Return the (X, Y) coordinate for the center point of the cell that contains the specified text.  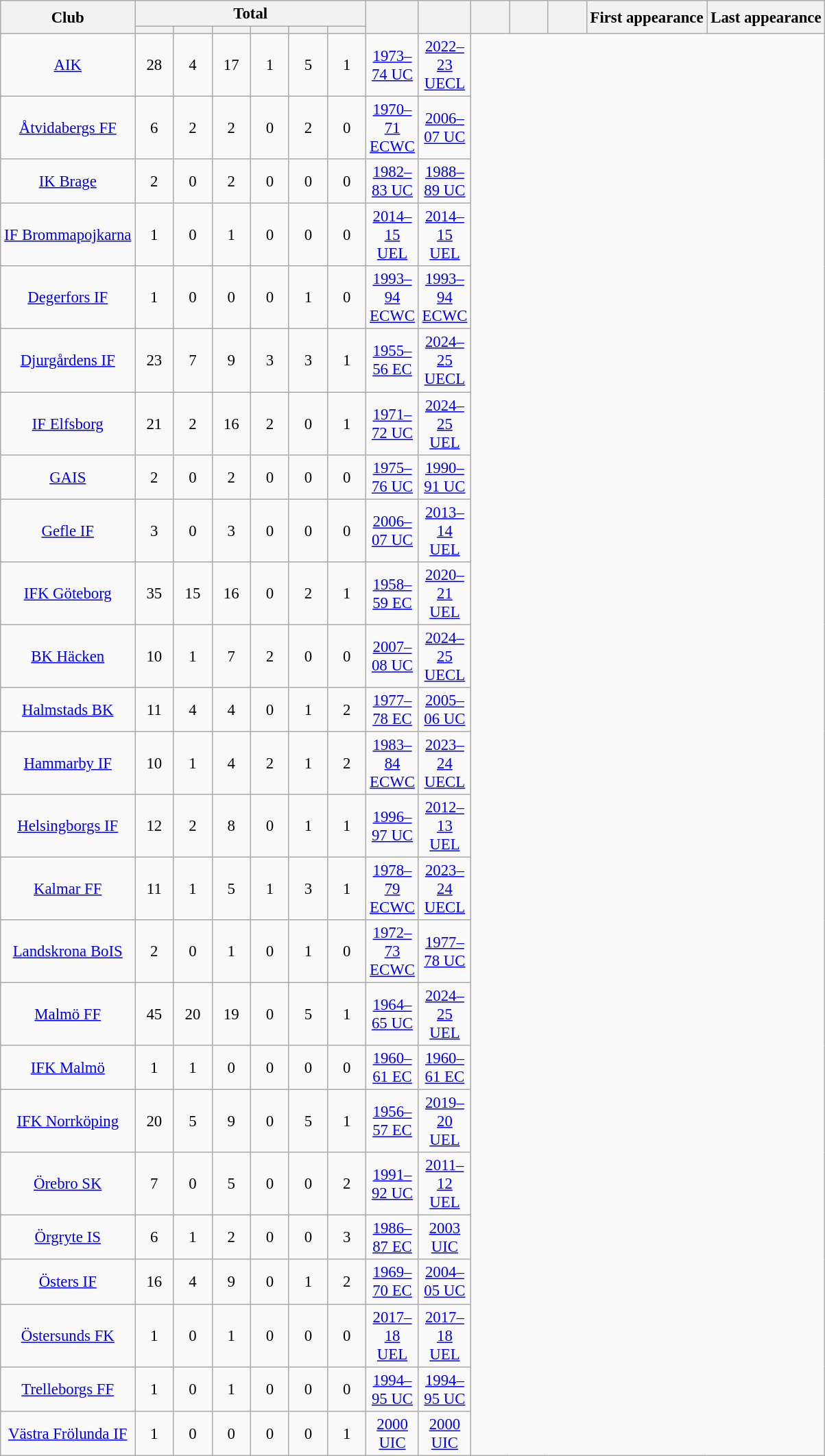
1978–79 ECWC (392, 888)
Last appearance (766, 17)
GAIS (68, 477)
BK Häcken (68, 656)
2005–06 UC (444, 710)
35 (154, 593)
1982–83 UC (392, 181)
Club (68, 17)
2020–21 UEL (444, 593)
2022–23 UECL (444, 65)
1977–78 EC (392, 710)
Örebro SK (68, 1184)
1990–91 UC (444, 477)
45 (154, 1015)
Hammarby IF (68, 763)
Total (251, 14)
1973–74 UC (392, 65)
21 (154, 424)
1991–92 UC (392, 1184)
1958–59 EC (392, 593)
1996–97 UC (392, 826)
1988–89 UC (444, 181)
IF Elfsborg (68, 424)
Östers IF (68, 1282)
Degerfors IF (68, 298)
Kalmar FF (68, 888)
1972–73 ECWC (392, 951)
19 (231, 1015)
1971–72 UC (392, 424)
Helsingborgs IF (68, 826)
8 (231, 826)
Åtvidabergs FF (68, 128)
Gefle IF (68, 531)
2019–20 UEL (444, 1121)
Trelleborgs FF (68, 1389)
2013–14 UEL (444, 531)
1956–57 EC (392, 1121)
2012–13 UEL (444, 826)
Halmstads BK (68, 710)
Örgryte IS (68, 1238)
Östersunds FK (68, 1335)
AIK (68, 65)
IF Brommapojkarna (68, 235)
2004–05 UC (444, 1282)
2007–08 UC (392, 656)
15 (193, 593)
2011–12 UEL (444, 1184)
28 (154, 65)
IFK Malmö (68, 1068)
First appearance (647, 17)
1986–87 EC (392, 1238)
IFK Göteborg (68, 593)
1975–76 UC (392, 477)
17 (231, 65)
IFK Norrköping (68, 1121)
1977–78 UC (444, 951)
1955–56 EC (392, 361)
2003 UIC (444, 1238)
IK Brage (68, 181)
1969–70 EC (392, 1282)
23 (154, 361)
1983–84 ECWC (392, 763)
1964–65 UC (392, 1015)
Malmö FF (68, 1015)
Västra Frölunda IF (68, 1433)
Djurgårdens IF (68, 361)
Landskrona BoIS (68, 951)
12 (154, 826)
1970–71 ECWC (392, 128)
